Scan for the cell matching the given text and deliver its [x, y] coordinate at center. 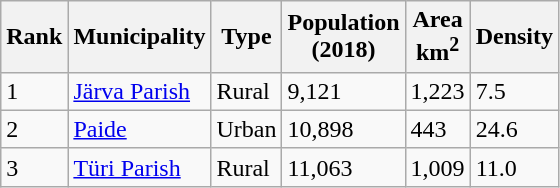
443 [438, 129]
1,009 [438, 167]
Areakm2 [438, 37]
7.5 [514, 91]
11.0 [514, 167]
2 [34, 129]
Density [514, 37]
3 [34, 167]
9,121 [344, 91]
Population(2018) [344, 37]
Järva Parish [140, 91]
10,898 [344, 129]
1,223 [438, 91]
24.6 [514, 129]
Türi Parish [140, 167]
Rank [34, 37]
Municipality [140, 37]
Paide [140, 129]
11,063 [344, 167]
Type [246, 37]
Urban [246, 129]
1 [34, 91]
